Scan for the cell matching the given text and deliver its (X, Y) coordinate at center. 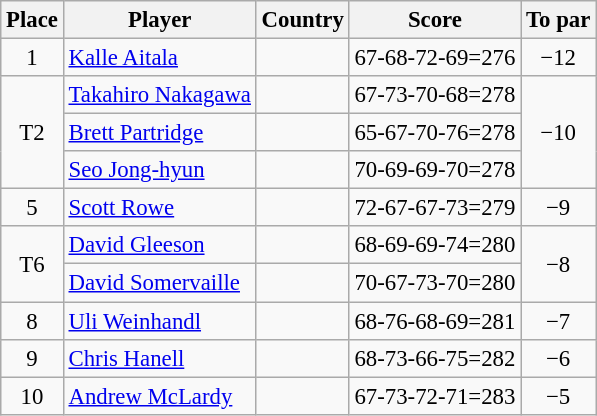
−9 (558, 208)
−12 (558, 58)
−10 (558, 132)
Score (435, 20)
68-73-66-75=282 (435, 358)
T6 (32, 264)
72-67-67-73=279 (435, 208)
Country (302, 20)
T2 (32, 132)
65-67-70-76=278 (435, 133)
68-76-68-69=281 (435, 321)
8 (32, 321)
Takahiro Nakagawa (160, 95)
9 (32, 358)
Player (160, 20)
67-68-72-69=276 (435, 58)
1 (32, 58)
Seo Jong-hyun (160, 170)
−7 (558, 321)
−8 (558, 264)
10 (32, 396)
Chris Hanell (160, 358)
5 (32, 208)
David Gleeson (160, 245)
−6 (558, 358)
Andrew McLardy (160, 396)
Kalle Aitala (160, 58)
To par (558, 20)
Brett Partridge (160, 133)
70-67-73-70=280 (435, 283)
David Somervaille (160, 283)
Place (32, 20)
−5 (558, 396)
Scott Rowe (160, 208)
67-73-72-71=283 (435, 396)
Uli Weinhandl (160, 321)
67-73-70-68=278 (435, 95)
68-69-69-74=280 (435, 245)
70-69-69-70=278 (435, 170)
